Extract the [X, Y] coordinate from the center of the cell holding the provided text.  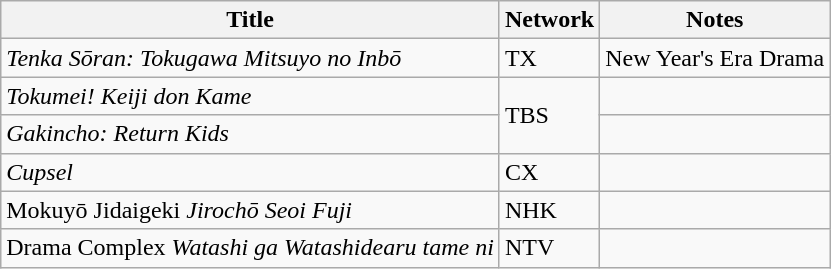
TBS [549, 115]
NHK [549, 210]
NTV [549, 248]
Tenka Sōran: Tokugawa Mitsuyo no Inbō [250, 58]
Mokuyō Jidaigeki Jirochō Seoi Fuji [250, 210]
Tokumei! Keiji don Kame [250, 96]
Cupsel [250, 172]
Gakincho: Return Kids [250, 134]
TX [549, 58]
Title [250, 20]
Network [549, 20]
New Year's Era Drama [715, 58]
Drama Complex Watashi ga Watashidearu tame ni [250, 248]
CX [549, 172]
Notes [715, 20]
